Search for the cell housing the specified text and yield its [x, y] center coordinate. 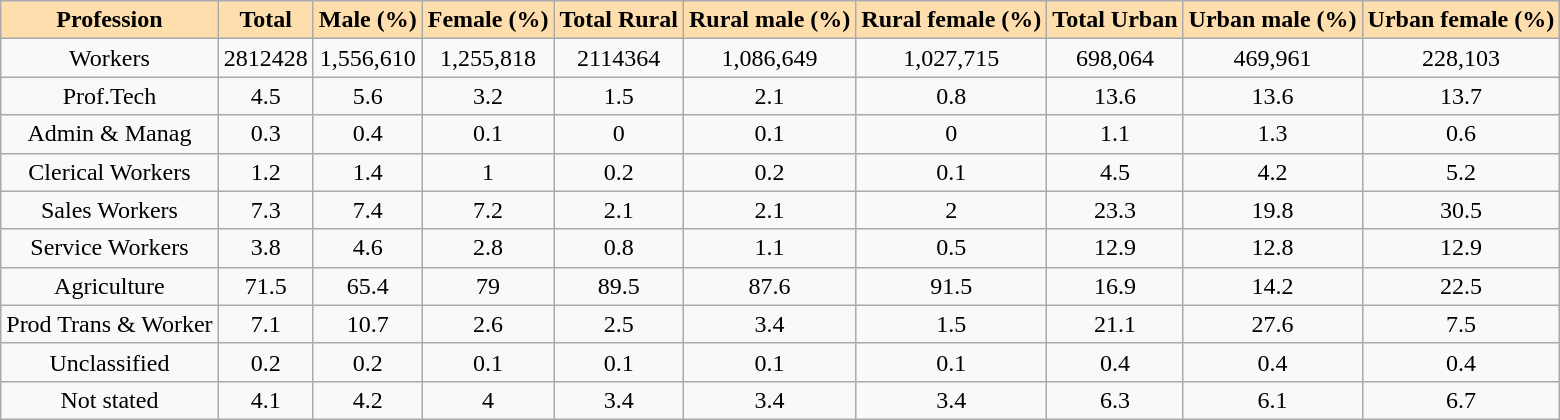
4.6 [368, 248]
3.8 [266, 248]
3.2 [488, 96]
Agriculture [110, 286]
23.3 [1115, 210]
1,556,610 [368, 58]
5.6 [368, 96]
Total Rural [619, 20]
7.5 [1461, 324]
7.2 [488, 210]
Urban female (%) [1461, 20]
91.5 [952, 286]
4.1 [266, 400]
6.3 [1115, 400]
1.4 [368, 172]
Prod Trans & Worker [110, 324]
71.5 [266, 286]
1,027,715 [952, 58]
Male (%) [368, 20]
Service Workers [110, 248]
Unclassified [110, 362]
2.5 [619, 324]
2812428 [266, 58]
2.8 [488, 248]
Rural female (%) [952, 20]
Female (%) [488, 20]
7.3 [266, 210]
79 [488, 286]
6.1 [1272, 400]
Workers [110, 58]
30.5 [1461, 210]
87.6 [769, 286]
16.9 [1115, 286]
Prof.Tech [110, 96]
0.3 [266, 134]
1,086,649 [769, 58]
Not stated [110, 400]
Clerical Workers [110, 172]
12.8 [1272, 248]
65.4 [368, 286]
6.7 [1461, 400]
1 [488, 172]
89.5 [619, 286]
Urban male (%) [1272, 20]
2 [952, 210]
27.6 [1272, 324]
1.3 [1272, 134]
Sales Workers [110, 210]
7.1 [266, 324]
14.2 [1272, 286]
Total Urban [1115, 20]
21.1 [1115, 324]
5.2 [1461, 172]
Profession [110, 20]
0.6 [1461, 134]
2114364 [619, 58]
1.2 [266, 172]
4 [488, 400]
1,255,818 [488, 58]
469,961 [1272, 58]
7.4 [368, 210]
0.5 [952, 248]
2.6 [488, 324]
Total [266, 20]
22.5 [1461, 286]
13.7 [1461, 96]
Rural male (%) [769, 20]
10.7 [368, 324]
Admin & Manag [110, 134]
228,103 [1461, 58]
698,064 [1115, 58]
19.8 [1272, 210]
